Pinpoint the cell where the given text exists, returning its [x, y] midpoint coordinate. 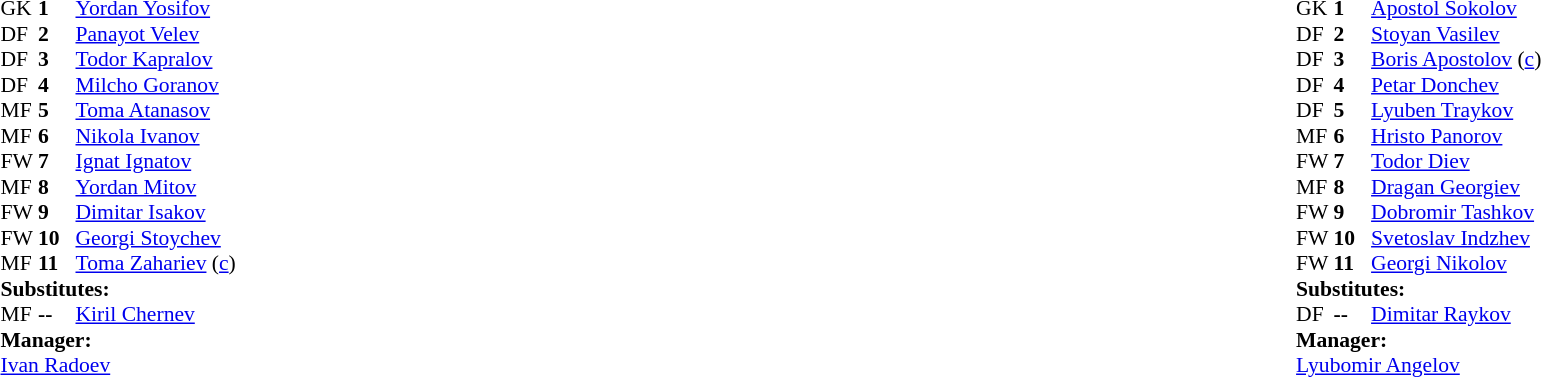
Georgi Stoychev [156, 238]
Nikola Ivanov [156, 136]
Toma Zahariev (c) [156, 263]
Dobromir Tashkov [1456, 213]
Todor Diev [1456, 161]
Stoyan Vasilev [1456, 34]
Boris Apostolov (c) [1456, 59]
Todor Kapralov [156, 59]
Svetoslav Indzhev [1456, 238]
Kiril Chernev [156, 315]
Dimitar Isakov [156, 213]
Lyuben Traykov [1456, 111]
Milcho Goranov [156, 85]
Dimitar Raykov [1456, 315]
Toma Atanasov [156, 111]
Dragan Georgiev [1456, 187]
Ignat Ignatov [156, 161]
Yordan Mitov [156, 187]
Panayot Velev [156, 34]
Petar Donchev [1456, 85]
Hristo Panorov [1456, 136]
Georgi Nikolov [1456, 263]
